Capture the cell that displays the provided text and extract its (x, y) central coordinate. 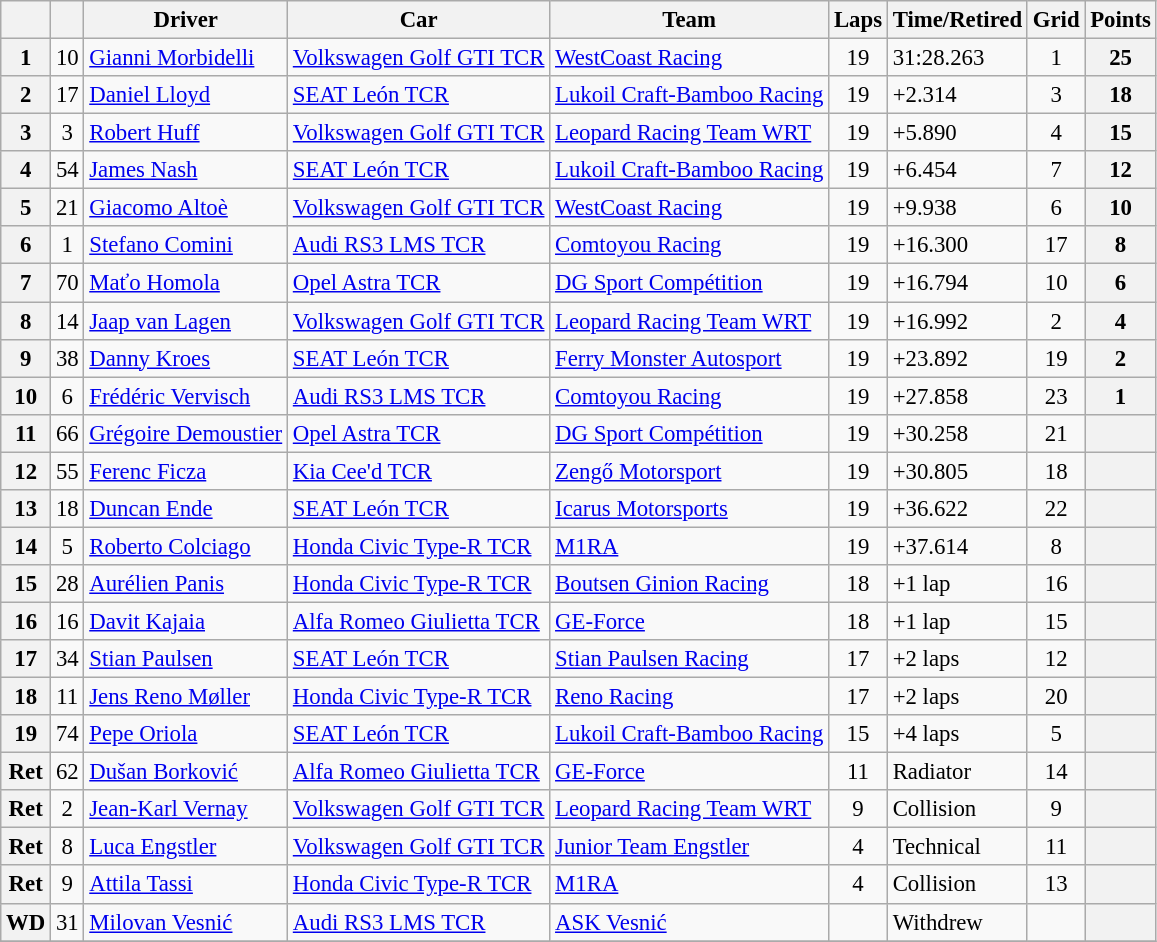
Junior Team Engstler (690, 847)
ASK Vesnić (690, 922)
Dušan Borković (186, 772)
+16.992 (957, 321)
Radiator (957, 772)
+2.314 (957, 95)
Reno Racing (690, 697)
Team (690, 20)
34 (68, 659)
Pepe Oriola (186, 734)
Time/Retired (957, 20)
+4 laps (957, 734)
Duncan Ende (186, 509)
Maťo Homola (186, 283)
Roberto Colciago (186, 546)
Attila Tassi (186, 885)
James Nash (186, 170)
28 (68, 584)
+23.892 (957, 358)
Grégoire Demoustier (186, 433)
31 (68, 922)
Gianni Morbidelli (186, 58)
Laps (858, 20)
Danny Kroes (186, 358)
+16.794 (957, 283)
66 (68, 433)
Daniel Lloyd (186, 95)
+37.614 (957, 546)
74 (68, 734)
20 (1056, 697)
Grid (1056, 20)
+36.622 (957, 509)
38 (68, 358)
62 (68, 772)
Stian Paulsen Racing (690, 659)
+16.300 (957, 245)
Aurélien Panis (186, 584)
Kia Cee'd TCR (419, 471)
Frédéric Vervisch (186, 396)
+27.858 (957, 396)
Points (1120, 20)
Car (419, 20)
Stefano Comini (186, 245)
23 (1056, 396)
+5.890 (957, 133)
54 (68, 170)
Icarus Motorsports (690, 509)
+6.454 (957, 170)
Jens Reno Møller (186, 697)
Davit Kajaia (186, 621)
Milovan Vesnić (186, 922)
Driver (186, 20)
Ferry Monster Autosport (690, 358)
31:28.263 (957, 58)
Robert Huff (186, 133)
+30.805 (957, 471)
Boutsen Ginion Racing (690, 584)
Stian Paulsen (186, 659)
Technical (957, 847)
Jean-Karl Vernay (186, 809)
Giacomo Altoè (186, 208)
Luca Engstler (186, 847)
+30.258 (957, 433)
Jaap van Lagen (186, 321)
+9.938 (957, 208)
Ferenc Ficza (186, 471)
70 (68, 283)
WD (26, 922)
55 (68, 471)
Zengő Motorsport (690, 471)
Withdrew (957, 922)
22 (1056, 509)
25 (1120, 58)
